Identify which cell holds the provided text, then report its [X, Y] central coordinate. 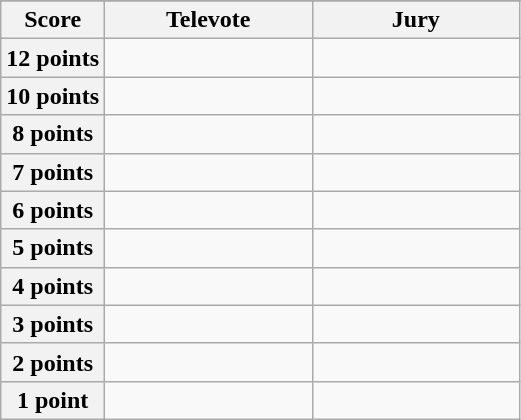
3 points [53, 324]
8 points [53, 134]
6 points [53, 210]
1 point [53, 400]
2 points [53, 362]
Jury [416, 20]
10 points [53, 96]
Televote [209, 20]
Score [53, 20]
12 points [53, 58]
4 points [53, 286]
5 points [53, 248]
7 points [53, 172]
